From the cell containing the given text, extract its center point as [x, y] coordinate. 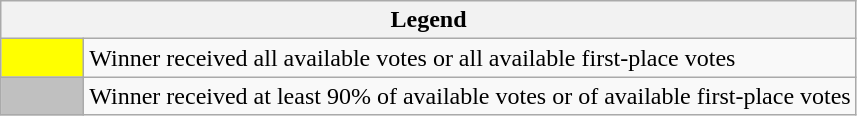
Legend [428, 20]
Winner received at least 90% of available votes or of available first-place votes [470, 96]
Winner received all available votes or all available first-place votes [470, 58]
